Capture the cell that displays the provided text and extract its [x, y] central coordinate. 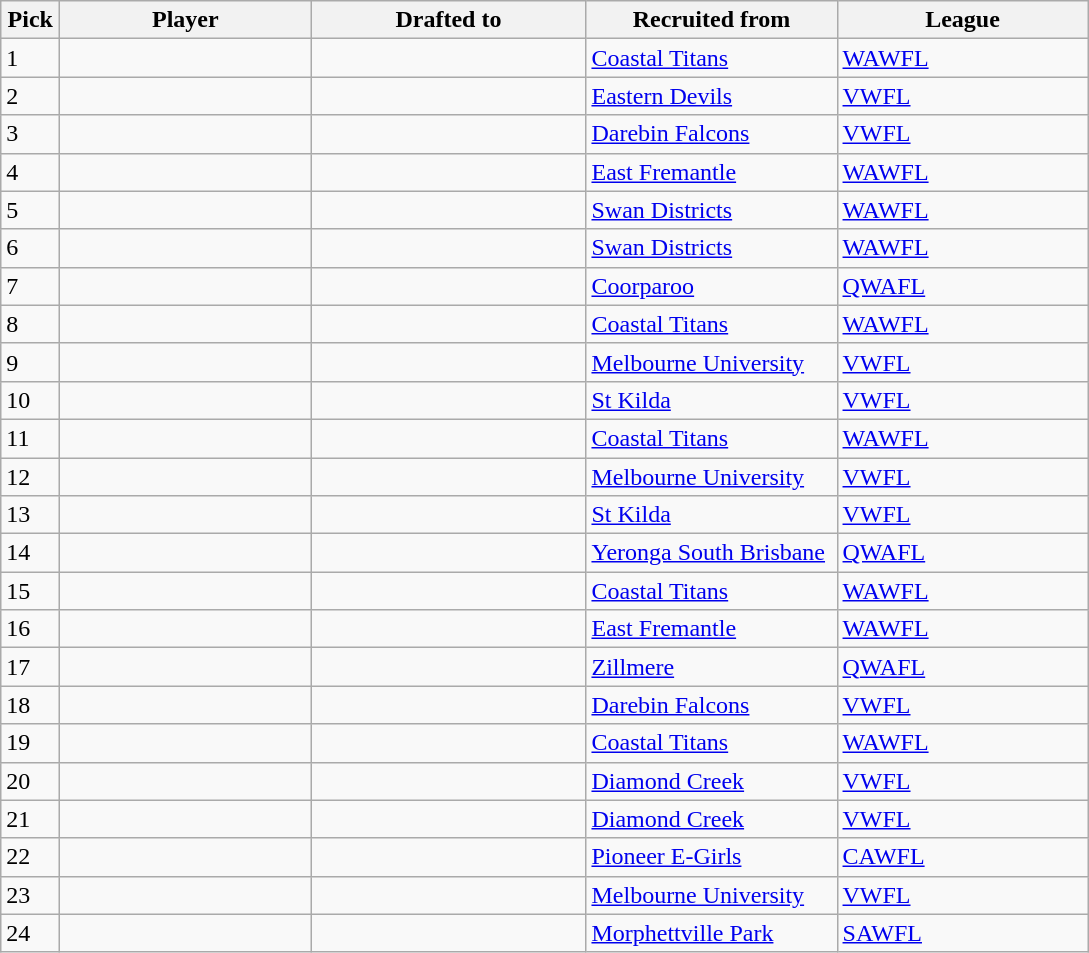
11 [30, 438]
6 [30, 248]
16 [30, 629]
Pioneer E-Girls [712, 857]
22 [30, 857]
10 [30, 400]
Recruited from [712, 20]
23 [30, 895]
19 [30, 743]
1 [30, 58]
20 [30, 781]
3 [30, 134]
18 [30, 705]
League [962, 20]
CAWFL [962, 857]
2 [30, 96]
15 [30, 591]
14 [30, 553]
Pick [30, 20]
SAWFL [962, 933]
24 [30, 933]
Player [186, 20]
Zillmere [712, 667]
5 [30, 210]
9 [30, 362]
12 [30, 477]
Drafted to [448, 20]
13 [30, 515]
Morphettville Park [712, 933]
7 [30, 286]
17 [30, 667]
Yeronga South Brisbane [712, 553]
Coorparoo [712, 286]
21 [30, 819]
Eastern Devils [712, 96]
8 [30, 324]
4 [30, 172]
